Identify which cell holds the provided text, then report its [x, y] central coordinate. 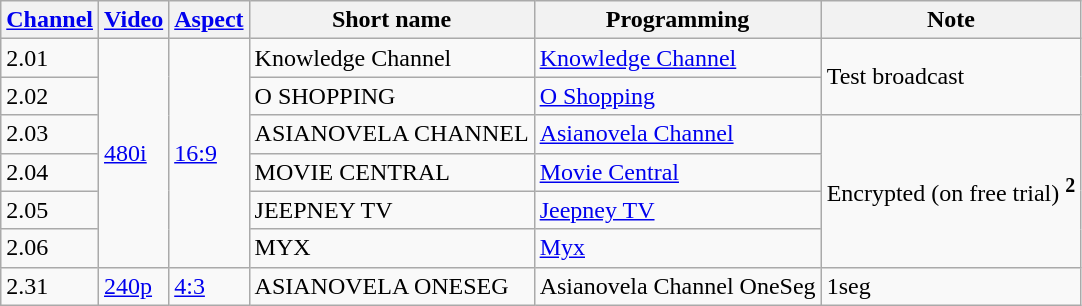
2.31 [50, 286]
O Shopping [678, 96]
O SHOPPING [392, 96]
Video [134, 20]
Movie Central [678, 172]
Asianovela Channel OneSeg [678, 286]
2.01 [50, 58]
MYX [392, 248]
ASIANOVELA CHANNEL [392, 134]
2.03 [50, 134]
4:3 [209, 286]
2.04 [50, 172]
Channel [50, 20]
Programming [678, 20]
16:9 [209, 153]
2.02 [50, 96]
1seg [951, 286]
MOVIE CENTRAL [392, 172]
2.05 [50, 210]
2.06 [50, 248]
480i [134, 153]
Asianovela Channel [678, 134]
Note [951, 20]
JEEPNEY TV [392, 210]
Aspect [209, 20]
Jeepney TV [678, 210]
Short name [392, 20]
Test broadcast [951, 77]
Myx [678, 248]
240p [134, 286]
Encrypted (on free trial) 2 [951, 191]
ASIANOVELA ONESEG [392, 286]
